Return the (X, Y) coordinate for the center point of the cell that contains the specified text.  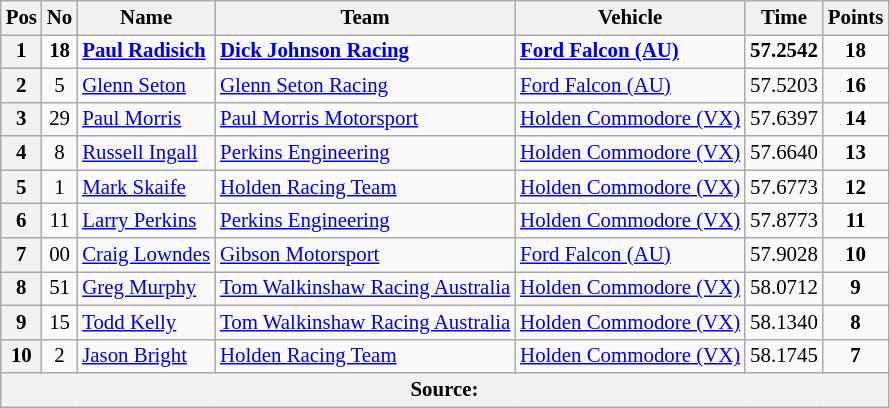
57.2542 (784, 51)
No (60, 18)
14 (856, 119)
Points (856, 18)
3 (22, 119)
Todd Kelly (146, 322)
58.0712 (784, 288)
6 (22, 221)
Paul Morris (146, 119)
57.9028 (784, 255)
15 (60, 322)
Name (146, 18)
Russell Ingall (146, 153)
57.6397 (784, 119)
Pos (22, 18)
16 (856, 85)
4 (22, 153)
Source: (445, 390)
Glenn Seton (146, 85)
58.1340 (784, 322)
Greg Murphy (146, 288)
58.1745 (784, 356)
Gibson Motorsport (365, 255)
Jason Bright (146, 356)
57.6773 (784, 187)
Mark Skaife (146, 187)
57.5203 (784, 85)
12 (856, 187)
57.6640 (784, 153)
57.8773 (784, 221)
Vehicle (630, 18)
Time (784, 18)
Team (365, 18)
Paul Morris Motorsport (365, 119)
Larry Perkins (146, 221)
29 (60, 119)
Craig Lowndes (146, 255)
00 (60, 255)
13 (856, 153)
Dick Johnson Racing (365, 51)
51 (60, 288)
Glenn Seton Racing (365, 85)
Paul Radisich (146, 51)
